Pinpoint the cell where the given text exists, returning its [x, y] midpoint coordinate. 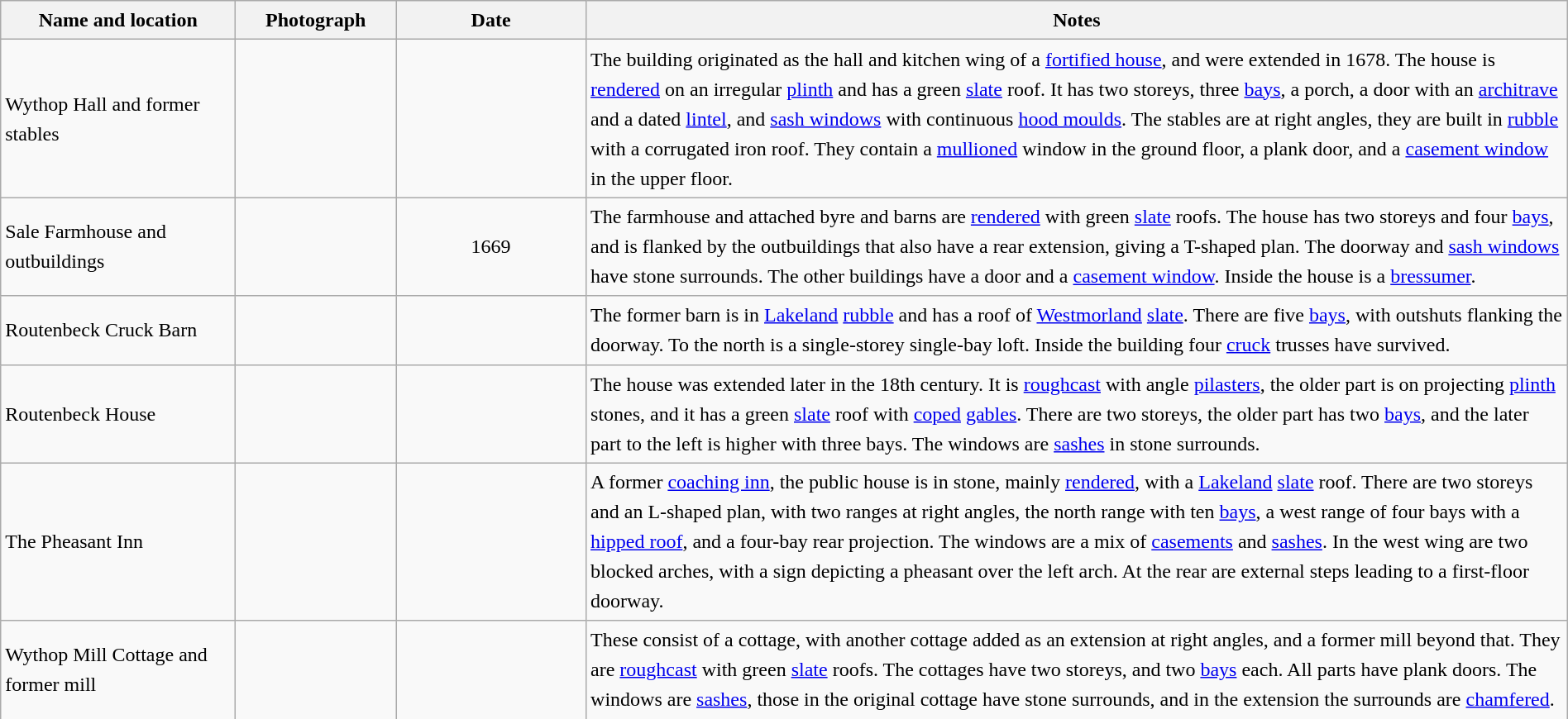
Photograph [316, 20]
Name and location [118, 20]
Wythop Hall and former stables [118, 119]
Routenbeck Cruck Barn [118, 331]
The Pheasant Inn [118, 542]
Date [491, 20]
Sale Farmhouse and outbuildings [118, 246]
1669 [491, 246]
Notes [1077, 20]
Routenbeck House [118, 413]
Wythop Mill Cottage and former mill [118, 669]
